Return (x, y) of the center of cell containing provided text 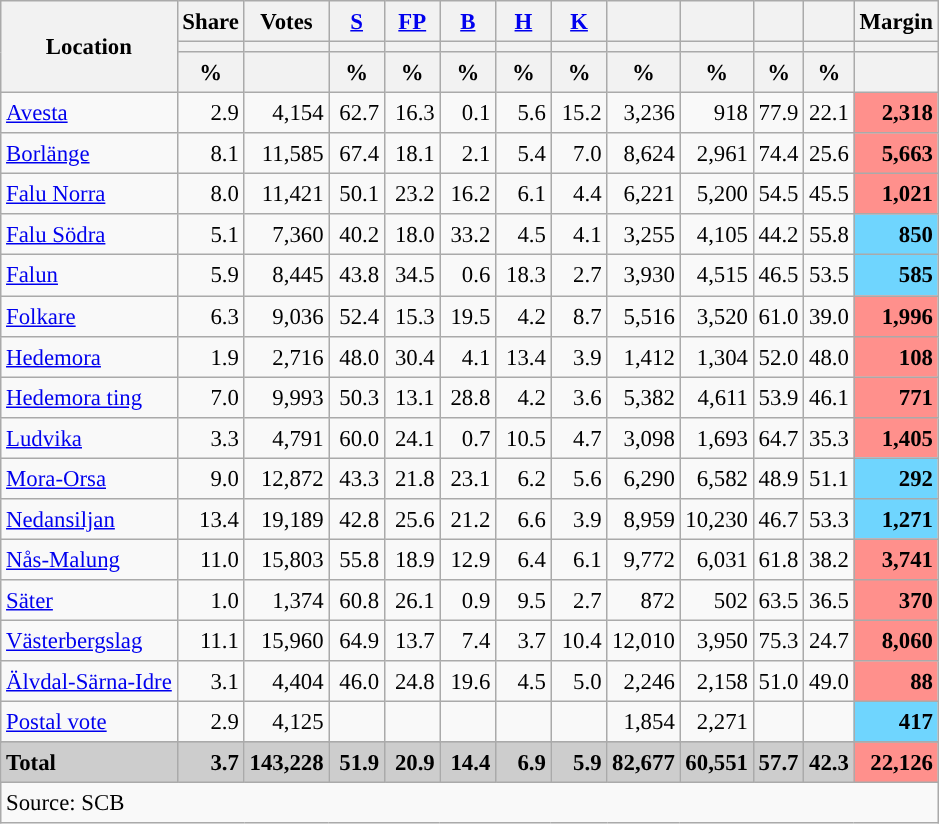
108 (896, 356)
12.9 (468, 560)
51.1 (829, 478)
35.3 (829, 438)
872 (644, 600)
2,318 (896, 114)
1,271 (896, 520)
6.9 (524, 762)
Falu Södra (89, 234)
46.7 (778, 520)
7.4 (468, 640)
62.7 (357, 114)
0.6 (468, 276)
143,228 (286, 762)
3.6 (579, 398)
15,803 (286, 560)
2,961 (716, 154)
1.9 (210, 356)
585 (896, 276)
Source: SCB (470, 804)
8.0 (210, 194)
4,791 (286, 438)
9.0 (210, 478)
S (357, 22)
9,772 (644, 560)
4,154 (286, 114)
3,741 (896, 560)
9,036 (286, 316)
6,582 (716, 478)
60,551 (716, 762)
4,515 (716, 276)
5,663 (896, 154)
19.5 (468, 316)
46.1 (829, 398)
Ludvika (89, 438)
8.1 (210, 154)
0.7 (468, 438)
4,105 (716, 234)
5.0 (579, 682)
9,993 (286, 398)
13.7 (412, 640)
13.1 (412, 398)
FP (412, 22)
46.5 (778, 276)
2,271 (716, 722)
2,246 (644, 682)
8.7 (579, 316)
2,158 (716, 682)
5,516 (644, 316)
Hedemora ting (89, 398)
43.8 (357, 276)
6.2 (524, 478)
417 (896, 722)
9.5 (524, 600)
H (524, 22)
0.1 (468, 114)
61.0 (778, 316)
Borlänge (89, 154)
Share (210, 22)
Älvdal-Särna-Idre (89, 682)
1,304 (716, 356)
B (468, 22)
850 (896, 234)
1,693 (716, 438)
21.2 (468, 520)
8,060 (896, 640)
19,189 (286, 520)
Folkare (89, 316)
52.4 (357, 316)
5,382 (644, 398)
19.6 (468, 682)
57.7 (778, 762)
46.0 (357, 682)
6,221 (644, 194)
18.1 (412, 154)
30.4 (412, 356)
52.0 (778, 356)
3,930 (644, 276)
22,126 (896, 762)
64.7 (778, 438)
Hedemora (89, 356)
771 (896, 398)
14.4 (468, 762)
18.0 (412, 234)
43.3 (357, 478)
11.0 (210, 560)
370 (896, 600)
15,960 (286, 640)
36.5 (829, 600)
K (579, 22)
3,098 (644, 438)
1,412 (644, 356)
67.4 (357, 154)
88 (896, 682)
38.2 (829, 560)
60.0 (357, 438)
1,405 (896, 438)
50.3 (357, 398)
18.3 (524, 276)
7,360 (286, 234)
39.0 (829, 316)
18.9 (412, 560)
Location (89, 47)
3,255 (644, 234)
15.3 (412, 316)
24.7 (829, 640)
44.2 (778, 234)
8,445 (286, 276)
50.1 (357, 194)
1.0 (210, 600)
12,872 (286, 478)
53.9 (778, 398)
3.3 (210, 438)
5.1 (210, 234)
24.8 (412, 682)
Falun (89, 276)
63.5 (778, 600)
33.2 (468, 234)
54.5 (778, 194)
5.4 (524, 154)
61.8 (778, 560)
3,520 (716, 316)
3,236 (644, 114)
23.2 (412, 194)
3.1 (210, 682)
24.1 (412, 438)
11.1 (210, 640)
28.8 (468, 398)
42.3 (829, 762)
6.3 (210, 316)
49.0 (829, 682)
10.4 (579, 640)
292 (896, 478)
23.1 (468, 478)
6.4 (524, 560)
8,959 (644, 520)
42.8 (357, 520)
Nås-Malung (89, 560)
8,624 (644, 154)
53.5 (829, 276)
12,010 (644, 640)
51.9 (357, 762)
6,031 (716, 560)
16.2 (468, 194)
Falu Norra (89, 194)
Säter (89, 600)
Total (89, 762)
4,611 (716, 398)
82,677 (644, 762)
918 (716, 114)
74.4 (778, 154)
51.0 (778, 682)
20.9 (412, 762)
1,854 (644, 722)
4,125 (286, 722)
4,404 (286, 682)
34.5 (412, 276)
6,290 (644, 478)
Nedansiljan (89, 520)
4.4 (579, 194)
22.1 (829, 114)
6.6 (524, 520)
64.9 (357, 640)
4.7 (579, 438)
75.3 (778, 640)
Avesta (89, 114)
48.9 (778, 478)
3,950 (716, 640)
21.8 (412, 478)
40.2 (357, 234)
15.2 (579, 114)
1,374 (286, 600)
Margin (896, 22)
2,716 (286, 356)
5,200 (716, 194)
10,230 (716, 520)
1,021 (896, 194)
Mora-Orsa (89, 478)
60.8 (357, 600)
Västerbergslag (89, 640)
502 (716, 600)
0.9 (468, 600)
77.9 (778, 114)
1,996 (896, 316)
45.5 (829, 194)
Votes (286, 22)
11,585 (286, 154)
11,421 (286, 194)
Postal vote (89, 722)
16.3 (412, 114)
2.1 (468, 154)
53.3 (829, 520)
10.5 (524, 438)
26.1 (412, 600)
